Output the [X, Y] coordinate of the center of the cell containing the given text.  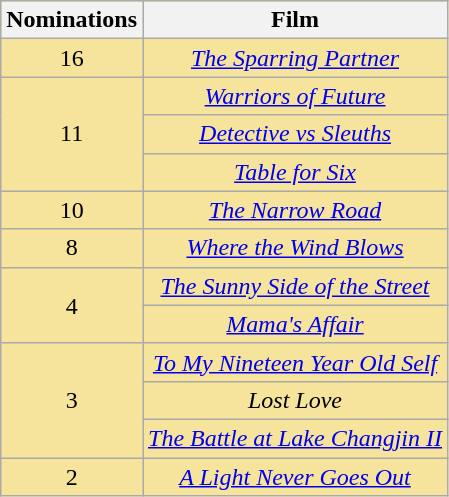
Where the Wind Blows [294, 248]
Detective vs Sleuths [294, 134]
8 [72, 248]
Lost Love [294, 400]
The Narrow Road [294, 210]
Warriors of Future [294, 96]
2 [72, 477]
The Sunny Side of the Street [294, 286]
To My Nineteen Year Old Self [294, 362]
The Sparring Partner [294, 58]
16 [72, 58]
4 [72, 305]
A Light Never Goes Out [294, 477]
Nominations [72, 20]
11 [72, 134]
Table for Six [294, 172]
3 [72, 400]
The Battle at Lake Changjin II [294, 438]
Film [294, 20]
10 [72, 210]
Mama's Affair [294, 324]
